Capture the cell that displays the provided text and extract its [x, y] central coordinate. 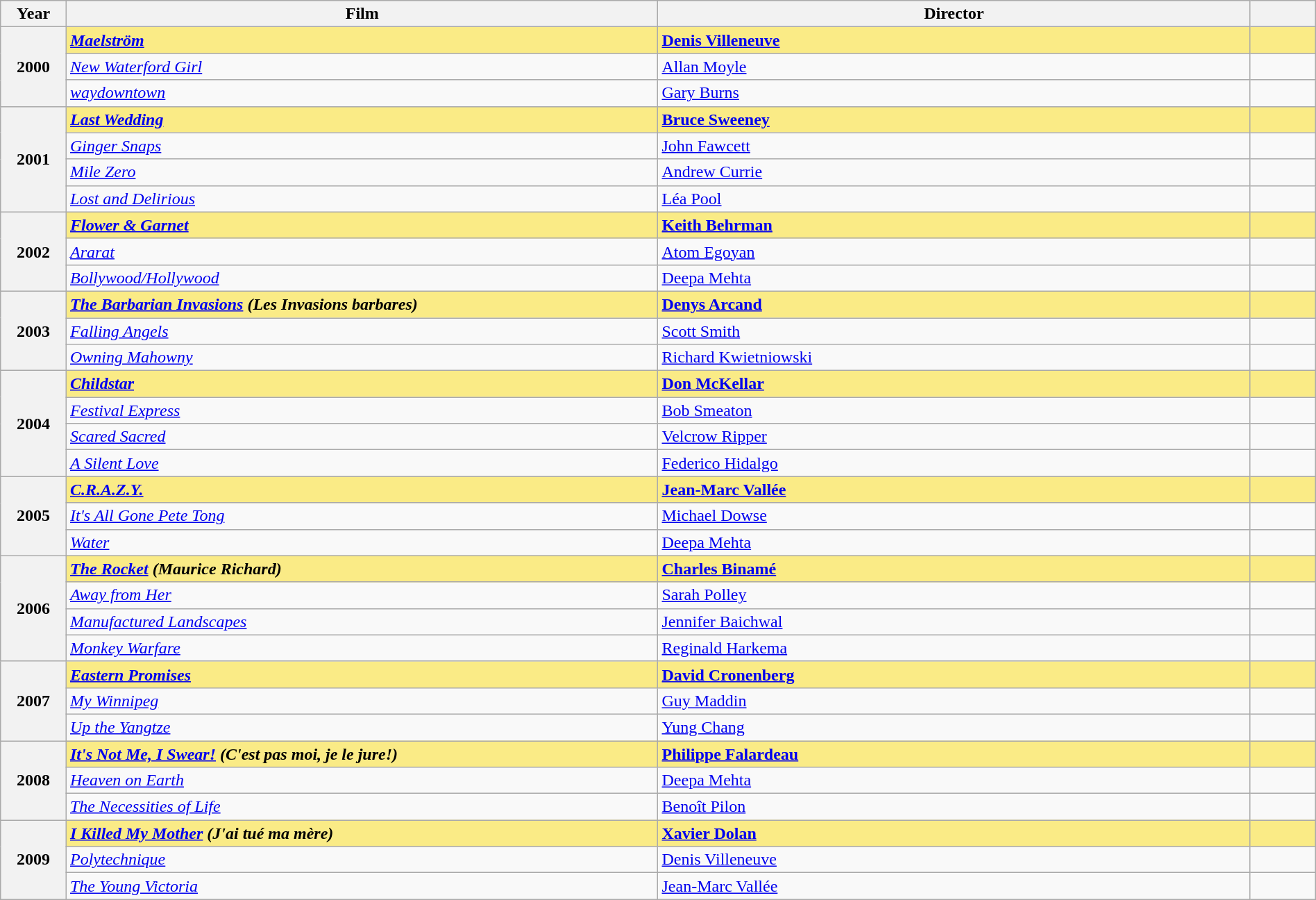
Yung Chang [954, 727]
Don McKellar [954, 384]
Festival Express [362, 410]
Lost and Delirious [362, 199]
The Rocket (Maurice Richard) [362, 569]
The Barbarian Invasions (Les Invasions barbares) [362, 304]
Léa Pool [954, 199]
Charles Binamé [954, 569]
2004 [33, 424]
Jennifer Baichwal [954, 622]
Manufactured Landscapes [362, 622]
2002 [33, 251]
Allan Moyle [954, 67]
Scared Sacred [362, 437]
Philippe Falardeau [954, 753]
2007 [33, 701]
Mile Zero [362, 172]
New Waterford Girl [362, 67]
2003 [33, 331]
David Cronenberg [954, 674]
Michael Dowse [954, 516]
2009 [33, 860]
Childstar [362, 384]
Falling Angels [362, 331]
Richard Kwietniowski [954, 358]
Gary Burns [954, 93]
Ginger Snaps [362, 146]
Flower & Garnet [362, 225]
Year [33, 14]
Monkey Warfare [362, 648]
Director [954, 14]
Velcrow Ripper [954, 437]
Away from Her [362, 595]
Owning Mahowny [362, 358]
Benoît Pilon [954, 807]
2000 [33, 67]
Bob Smeaton [954, 410]
The Young Victoria [362, 886]
It's All Gone Pete Tong [362, 516]
Atom Egoyan [954, 251]
waydowntown [362, 93]
Heaven on Earth [362, 781]
Last Wedding [362, 119]
Polytechnique [362, 860]
Maelström [362, 40]
Denys Arcand [954, 304]
Up the Yangtze [362, 727]
Sarah Polley [954, 595]
Reginald Harkema [954, 648]
2006 [33, 608]
The Necessities of Life [362, 807]
John Fawcett [954, 146]
2008 [33, 780]
Guy Maddin [954, 701]
A Silent Love [362, 463]
Film [362, 14]
Andrew Currie [954, 172]
Ararat [362, 251]
Federico Hidalgo [954, 463]
Bruce Sweeney [954, 119]
2005 [33, 516]
C.R.A.Z.Y. [362, 490]
Xavier Dolan [954, 833]
2001 [33, 159]
Scott Smith [954, 331]
Bollywood/Hollywood [362, 278]
I Killed My Mother (J'ai tué ma mère) [362, 833]
My Winnipeg [362, 701]
Eastern Promises [362, 674]
It's Not Me, I Swear! (C'est pas moi, je le jure!) [362, 753]
Keith Behrman [954, 225]
Water [362, 542]
